Extract the (x, y) coordinate from the center of the cell holding the provided text.  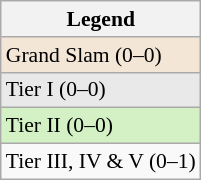
Grand Slam (0–0) (101, 55)
Legend (101, 19)
Tier II (0–0) (101, 126)
Tier I (0–0) (101, 90)
Tier III, IV & V (0–1) (101, 162)
